Identify which cell holds the provided text, then report its [x, y] central coordinate. 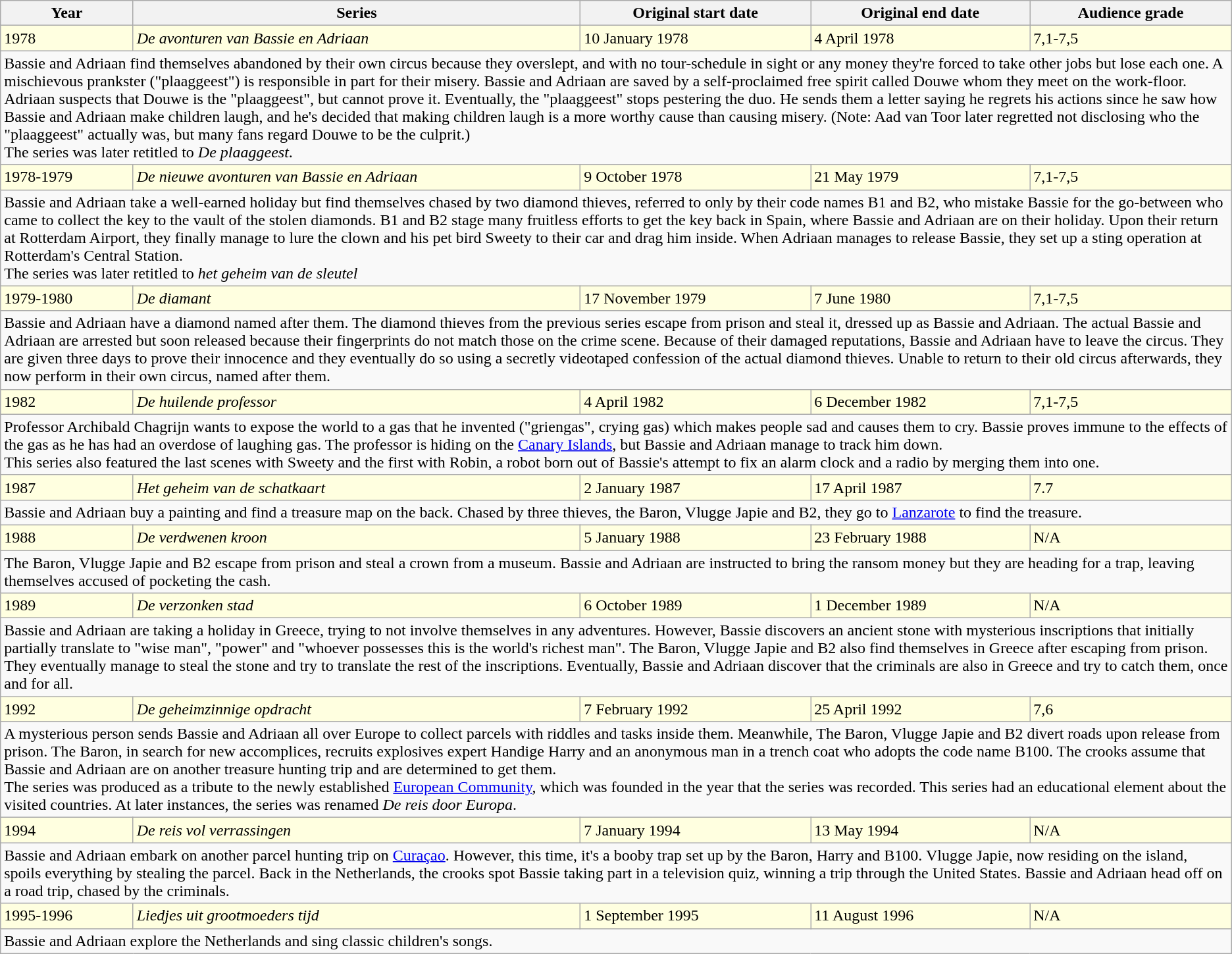
21 May 1979 [920, 177]
7 January 1994 [696, 830]
7,6 [1131, 709]
1979-1980 [67, 298]
6 October 1989 [696, 606]
1978-1979 [67, 177]
De reis vol verrassingen [357, 830]
10 January 1978 [696, 38]
7 February 1992 [696, 709]
25 April 1992 [920, 709]
1992 [67, 709]
7.7 [1131, 487]
1989 [67, 606]
Original start date [696, 13]
Series [357, 13]
13 May 1994 [920, 830]
7 June 1980 [920, 298]
9 October 1978 [696, 177]
De geheimzinnige opdracht [357, 709]
De verdwenen kroon [357, 537]
1988 [67, 537]
5 January 1988 [696, 537]
Liedjes uit grootmoeders tijd [357, 916]
11 August 1996 [920, 916]
2 January 1987 [696, 487]
1982 [67, 402]
1 December 1989 [920, 606]
Year [67, 13]
17 April 1987 [920, 487]
4 April 1982 [696, 402]
1978 [67, 38]
1994 [67, 830]
De avonturen van Bassie en Adriaan [357, 38]
1 September 1995 [696, 916]
1987 [67, 487]
Original end date [920, 13]
1995-1996 [67, 916]
17 November 1979 [696, 298]
6 December 1982 [920, 402]
De verzonken stad [357, 606]
23 February 1988 [920, 537]
4 April 1978 [920, 38]
Bassie and Adriaan explore the Netherlands and sing classic children's songs. [616, 941]
Het geheim van de schatkaart [357, 487]
Audience grade [1131, 13]
De huilende professor [357, 402]
De diamant [357, 298]
De nieuwe avonturen van Bassie en Adriaan [357, 177]
